Scan for the cell matching the given text and deliver its (X, Y) coordinate at center. 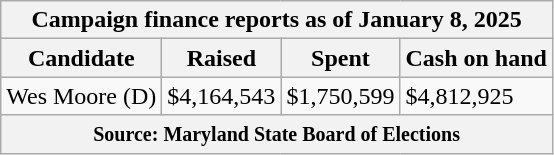
Spent (340, 58)
Raised (222, 58)
Wes Moore (D) (82, 96)
Cash on hand (476, 58)
Campaign finance reports as of January 8, 2025 (277, 20)
Source: Maryland State Board of Elections (277, 134)
$4,812,925 (476, 96)
$1,750,599 (340, 96)
$4,164,543 (222, 96)
Candidate (82, 58)
